Determine the (X, Y) coordinate at the center of the cell enclosing the given text.  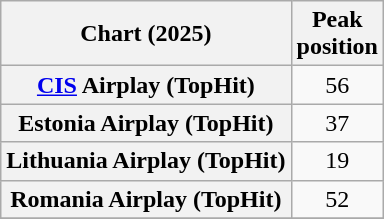
Estonia Airplay (TopHit) (146, 123)
Chart (2025) (146, 34)
52 (337, 199)
Lithuania Airplay (TopHit) (146, 161)
CIS Airplay (TopHit) (146, 85)
19 (337, 161)
Peakposition (337, 34)
37 (337, 123)
Romania Airplay (TopHit) (146, 199)
56 (337, 85)
